Locate the cell with the specified text and output its [x, y] center coordinate. 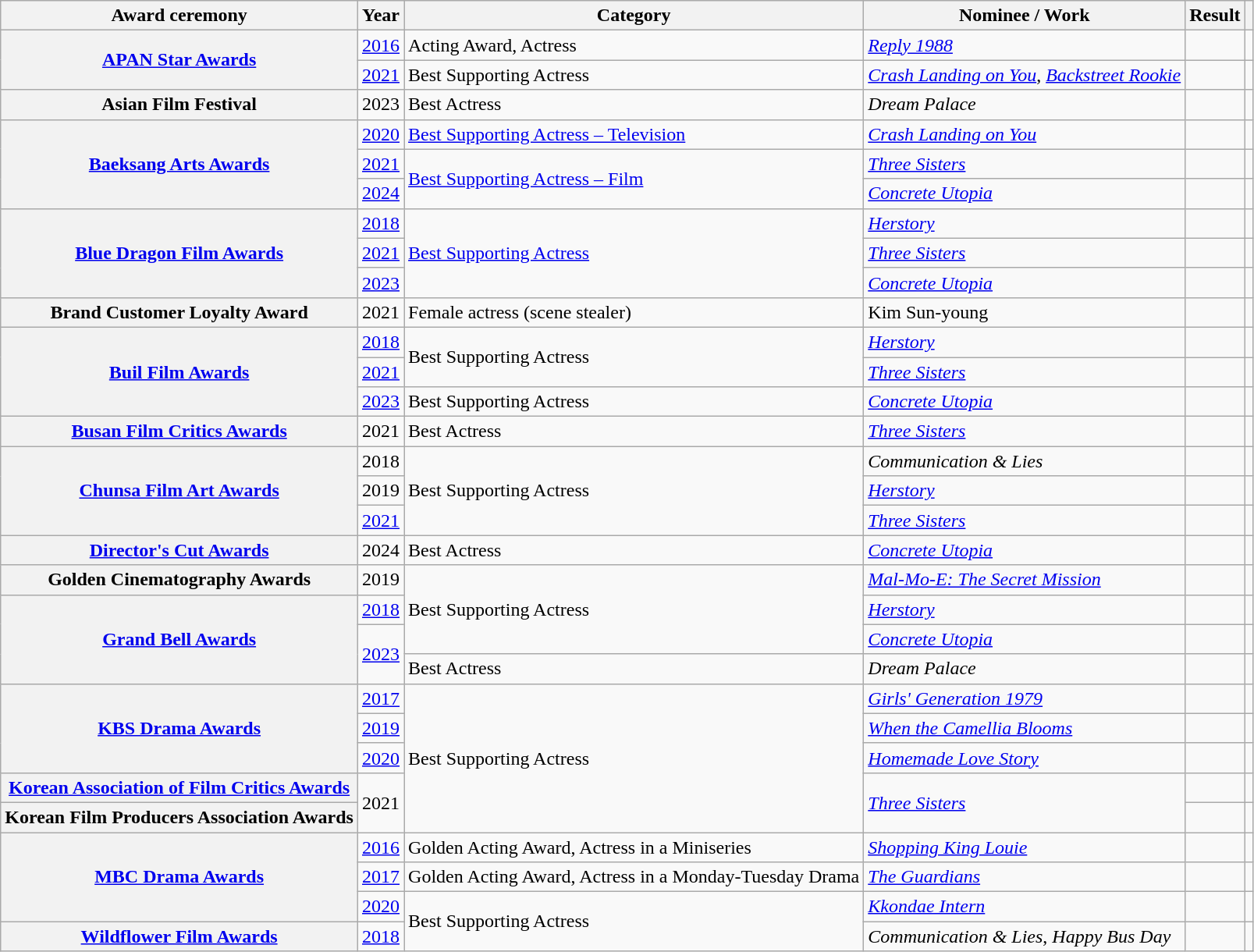
Communication & Lies [1025, 461]
The Guardians [1025, 877]
Acting Award, Actress [634, 45]
Wildflower Film Awards [179, 936]
Grand Bell Awards [179, 639]
When the Camellia Blooms [1025, 728]
Year [381, 16]
Baeksang Arts Awards [179, 164]
Mal-Mo-E: The Secret Mission [1025, 580]
Korean Film Producers Association Awards [179, 817]
Busan Film Critics Awards [179, 432]
Golden Acting Award, Actress in a Miniseries [634, 847]
Golden Cinematography Awards [179, 580]
Best Supporting Actress – Television [634, 134]
Buil Film Awards [179, 371]
Result [1215, 16]
Nominee / Work [1025, 16]
Girls' Generation 1979 [1025, 698]
Director's Cut Awards [179, 550]
Category [634, 16]
MBC Drama Awards [179, 876]
Kim Sun-young [1025, 312]
APAN Star Awards [179, 60]
KBS Drama Awards [179, 728]
Brand Customer Loyalty Award [179, 312]
Crash Landing on You [1025, 134]
Award ceremony [179, 16]
Best Supporting Actress – Film [634, 179]
Homemade Love Story [1025, 758]
Shopping King Louie [1025, 847]
Korean Association of Film Critics Awards [179, 787]
Reply 1988 [1025, 45]
Communication & Lies, Happy Bus Day [1025, 936]
Golden Acting Award, Actress in a Monday-Tuesday Drama [634, 877]
Kkondae Intern [1025, 907]
Female actress (scene stealer) [634, 312]
Crash Landing on You, Backstreet Rookie [1025, 75]
Blue Dragon Film Awards [179, 253]
Asian Film Festival [179, 105]
Chunsa Film Art Awards [179, 491]
